Detect which cell encompasses the target text, then output its [x, y] center coordinate. 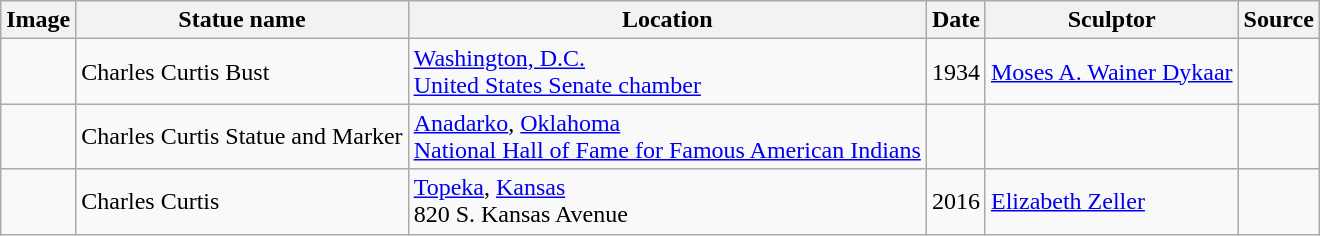
1934 [956, 72]
Location [667, 20]
Sculptor [1112, 20]
Source [1278, 20]
Charles Curtis [242, 202]
Image [38, 20]
Moses A. Wainer Dykaar [1112, 72]
Charles Curtis Bust [242, 72]
Washington, D.C.United States Senate chamber [667, 72]
Anadarko, OklahomaNational Hall of Fame for Famous American Indians [667, 136]
Statue name [242, 20]
2016 [956, 202]
Elizabeth Zeller [1112, 202]
Charles Curtis Statue and Marker [242, 136]
Topeka, Kansas820 S. Kansas Avenue [667, 202]
Date [956, 20]
